Identify which cell holds the provided text, then report its [x, y] central coordinate. 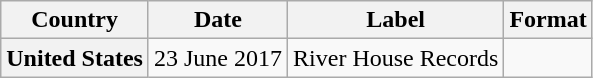
Country [75, 20]
Label [396, 20]
River House Records [396, 58]
United States [75, 58]
Date [218, 20]
Format [548, 20]
23 June 2017 [218, 58]
